Determine the [x, y] coordinate at the center of the cell enclosing the given text.  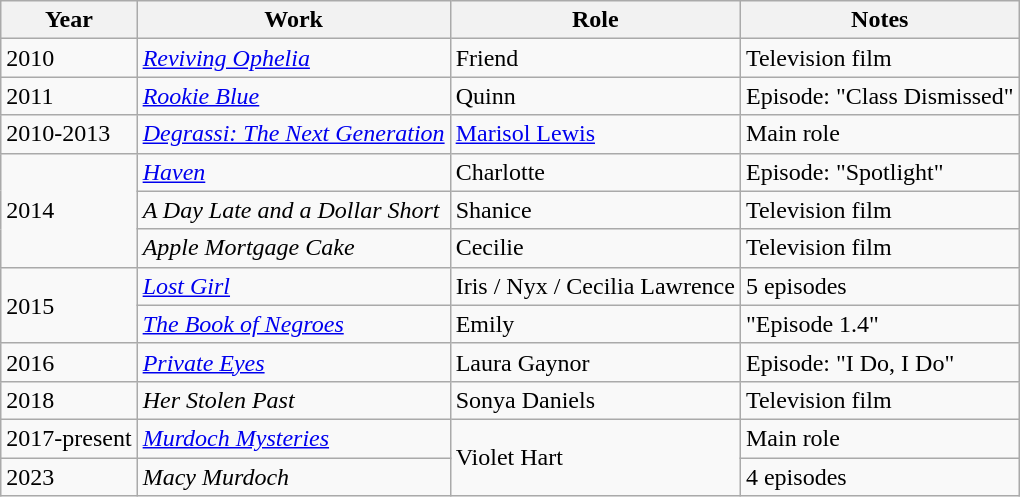
2018 [69, 400]
The Book of Negroes [294, 324]
Reviving Ophelia [294, 58]
Notes [880, 20]
Charlotte [595, 172]
2023 [69, 477]
Year [69, 20]
Sonya Daniels [595, 400]
4 episodes [880, 477]
2010-2013 [69, 134]
2016 [69, 362]
Rookie Blue [294, 96]
Cecilie [595, 248]
Iris / Nyx / Cecilia Lawrence [595, 286]
Work [294, 20]
Role [595, 20]
Shanice [595, 210]
Episode: "Spotlight" [880, 172]
Her Stolen Past [294, 400]
Quinn [595, 96]
Macy Murdoch [294, 477]
2010 [69, 58]
Violet Hart [595, 457]
Private Eyes [294, 362]
2017-present [69, 438]
Marisol Lewis [595, 134]
2011 [69, 96]
Episode: "I Do, I Do" [880, 362]
Episode: "Class Dismissed" [880, 96]
A Day Late and a Dollar Short [294, 210]
Friend [595, 58]
Haven [294, 172]
Emily [595, 324]
"Episode 1.4" [880, 324]
2014 [69, 210]
Laura Gaynor [595, 362]
2015 [69, 305]
Degrassi: The Next Generation [294, 134]
Lost Girl [294, 286]
Apple Mortgage Cake [294, 248]
Murdoch Mysteries [294, 438]
5 episodes [880, 286]
